For the text-containing cell, return its midpoint in [x, y] coordinate format. 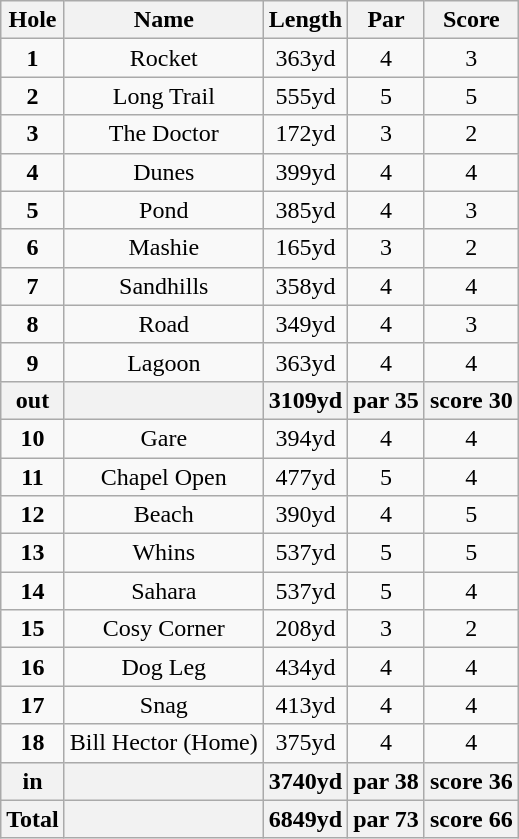
165yd [305, 248]
Pond [164, 210]
477yd [305, 477]
Dunes [164, 172]
score 36 [471, 781]
par 73 [386, 819]
390yd [305, 515]
Hole [33, 20]
17 [33, 705]
Sahara [164, 591]
14 [33, 591]
16 [33, 667]
6 [33, 248]
349yd [305, 324]
Whins [164, 553]
Road [164, 324]
Par [386, 20]
18 [33, 743]
score 66 [471, 819]
score 30 [471, 400]
Beach [164, 515]
11 [33, 477]
Rocket [164, 58]
Total [33, 819]
Sandhills [164, 286]
Gare [164, 438]
3109yd [305, 400]
Name [164, 20]
3740yd [305, 781]
Length [305, 20]
375yd [305, 743]
Cosy Corner [164, 629]
par 38 [386, 781]
par 35 [386, 400]
12 [33, 515]
Bill Hector (Home) [164, 743]
394yd [305, 438]
208yd [305, 629]
10 [33, 438]
Chapel Open [164, 477]
555yd [305, 96]
358yd [305, 286]
Dog Leg [164, 667]
413yd [305, 705]
13 [33, 553]
The Doctor [164, 134]
8 [33, 324]
1 [33, 58]
385yd [305, 210]
Snag [164, 705]
out [33, 400]
434yd [305, 667]
Score [471, 20]
9 [33, 362]
6849yd [305, 819]
172yd [305, 134]
Mashie [164, 248]
Long Trail [164, 96]
in [33, 781]
399yd [305, 172]
Lagoon [164, 362]
15 [33, 629]
7 [33, 286]
